Return (x, y) of the center of cell containing provided text 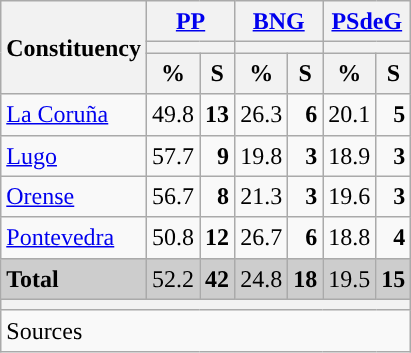
19.6 (350, 196)
8 (218, 196)
20.1 (350, 114)
15 (394, 278)
21.3 (262, 196)
13 (218, 114)
18.8 (350, 238)
26.7 (262, 238)
PP (190, 22)
Orense (74, 196)
18 (306, 278)
18.9 (350, 156)
Sources (206, 330)
4 (394, 238)
Pontevedra (74, 238)
12 (218, 238)
PSdeG (367, 22)
57.7 (172, 156)
50.8 (172, 238)
BNG (279, 22)
56.7 (172, 196)
19.5 (350, 278)
Constituency (74, 48)
La Coruña (74, 114)
26.3 (262, 114)
19.8 (262, 156)
42 (218, 278)
9 (218, 156)
24.8 (262, 278)
Lugo (74, 156)
49.8 (172, 114)
52.2 (172, 278)
5 (394, 114)
Total (74, 278)
